Provide the (X, Y) coordinate of the cell's center where the given text is located.  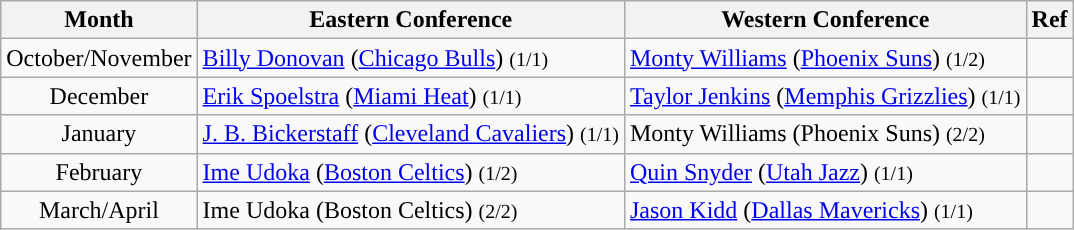
J. B. Bickerstaff (Cleveland Cavaliers) (1/1) (410, 134)
Billy Donovan (Chicago Bulls) (1/1) (410, 58)
Ref (1050, 20)
Jason Kidd (Dallas Mavericks) (1/1) (825, 210)
March/April (99, 210)
October/November (99, 58)
Ime Udoka (Boston Celtics) (2/2) (410, 210)
Erik Spoelstra (Miami Heat) (1/1) (410, 96)
Ime Udoka (Boston Celtics) (1/2) (410, 172)
Month (99, 20)
Monty Williams (Phoenix Suns) (1/2) (825, 58)
Western Conference (825, 20)
Taylor Jenkins (Memphis Grizzlies) (1/1) (825, 96)
December (99, 96)
Monty Williams (Phoenix Suns) (2/2) (825, 134)
Quin Snyder (Utah Jazz) (1/1) (825, 172)
January (99, 134)
February (99, 172)
Eastern Conference (410, 20)
